Return the [X, Y] coordinate for the center point of the cell that contains the specified text.  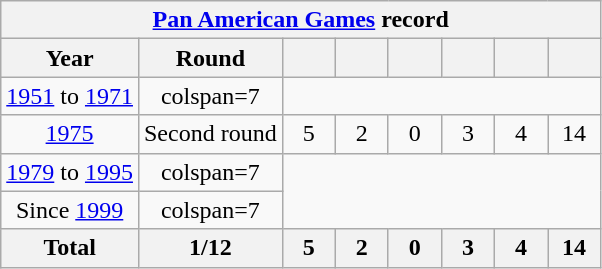
1951 to 1971 [70, 96]
Pan American Games record [301, 20]
Year [70, 58]
1/12 [210, 248]
1975 [70, 134]
Round [210, 58]
Total [70, 248]
1979 to 1995 [70, 172]
Since 1999 [70, 210]
Second round [210, 134]
